Find where the given text appears and provide that cell's center as (x, y) coordinate. 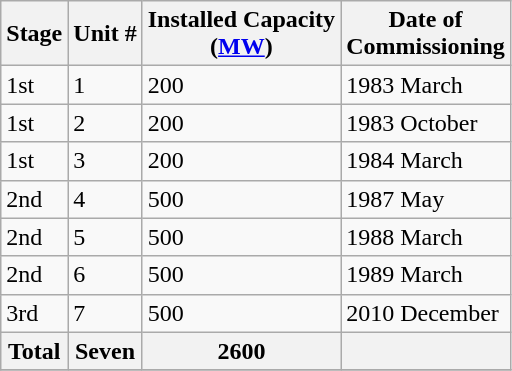
Seven (105, 351)
1984 March (426, 161)
5 (105, 237)
1983 October (426, 123)
2010 December (426, 313)
1987 May (426, 199)
3 (105, 161)
2 (105, 123)
Unit # (105, 34)
Stage (34, 34)
1988 March (426, 237)
1 (105, 85)
3rd (34, 313)
1989 March (426, 275)
1983 March (426, 85)
7 (105, 313)
Total (34, 351)
Date ofCommissioning (426, 34)
Installed Capacity(MW) (241, 34)
2600 (241, 351)
4 (105, 199)
6 (105, 275)
